Find where the given text appears and provide that cell's center as [X, Y] coordinate. 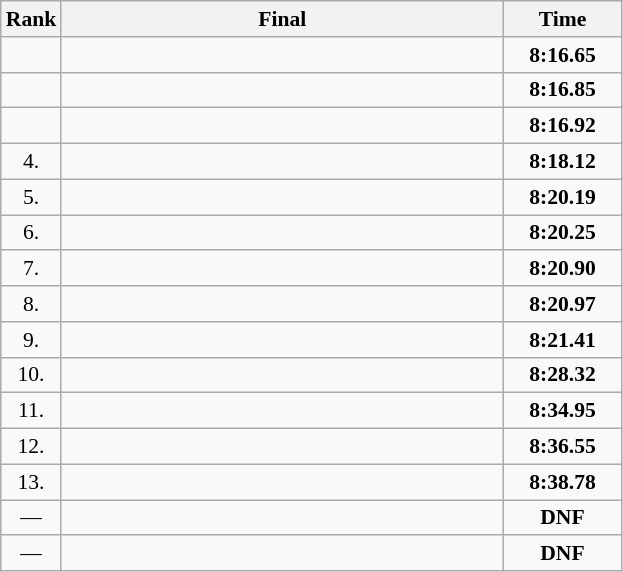
8:16.65 [562, 55]
11. [32, 411]
8:20.25 [562, 233]
8:16.85 [562, 90]
8:34.95 [562, 411]
Time [562, 19]
9. [32, 340]
Rank [32, 19]
8:36.55 [562, 447]
12. [32, 447]
8:20.90 [562, 269]
7. [32, 269]
5. [32, 197]
8:18.12 [562, 162]
8:20.19 [562, 197]
6. [32, 233]
10. [32, 375]
8:38.78 [562, 482]
Final [282, 19]
13. [32, 482]
8:20.97 [562, 304]
8:28.32 [562, 375]
8:16.92 [562, 126]
8. [32, 304]
4. [32, 162]
8:21.41 [562, 340]
